From the cell containing the given text, extract its center point as (x, y) coordinate. 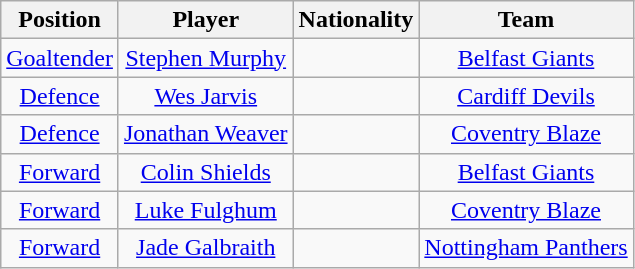
Position (60, 20)
Stephen Murphy (206, 58)
Cardiff Devils (526, 96)
Luke Fulghum (206, 210)
Wes Jarvis (206, 96)
Nottingham Panthers (526, 248)
Jade Galbraith (206, 248)
Jonathan Weaver (206, 134)
Colin Shields (206, 172)
Team (526, 20)
Goaltender (60, 58)
Nationality (356, 20)
Player (206, 20)
